From the cell containing the given text, extract its center point as (X, Y) coordinate. 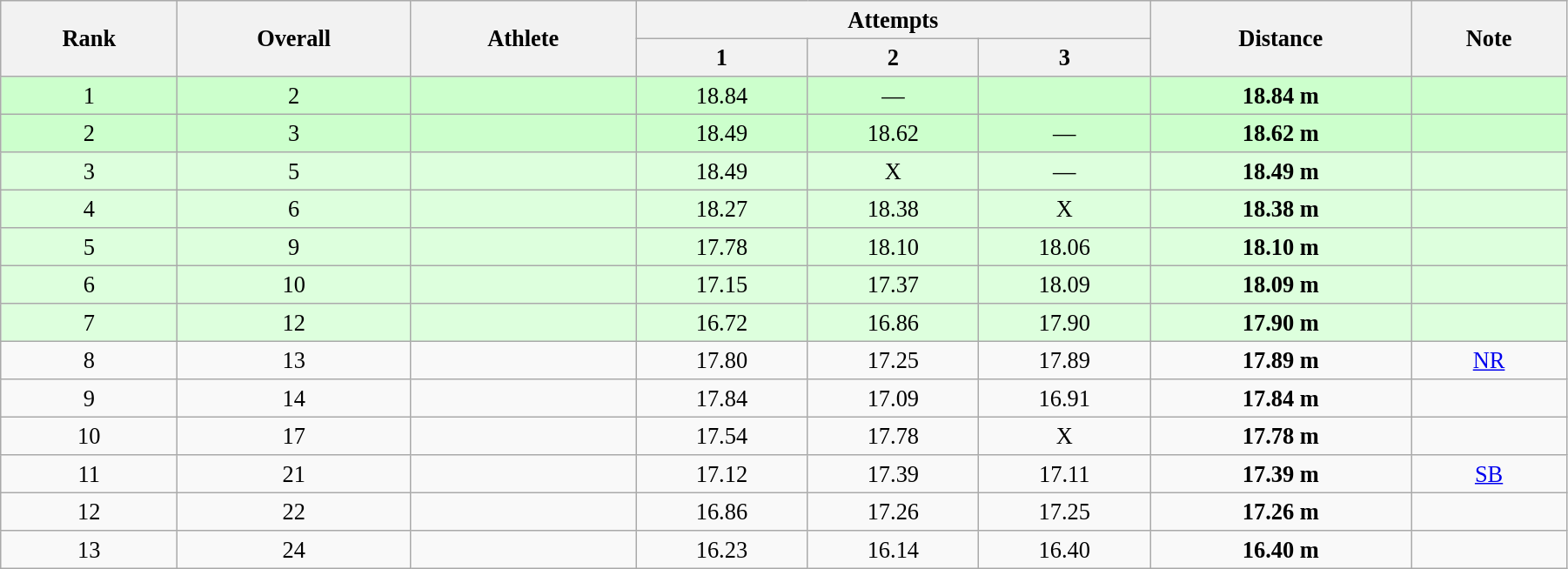
16.72 (722, 323)
17.26 (893, 512)
18.09 (1065, 284)
Distance (1281, 38)
Athlete (522, 38)
17.11 (1065, 474)
NR (1490, 360)
17.84 m (1281, 398)
17.39 m (1281, 474)
Overall (294, 38)
17.15 (722, 284)
17.80 (722, 360)
Attempts (893, 19)
18.10 m (1281, 247)
18.62 m (1281, 133)
17.89 (1065, 360)
17.26 m (1281, 512)
Rank (89, 38)
4 (89, 209)
16.91 (1065, 398)
18.09 m (1281, 284)
14 (294, 398)
18.06 (1065, 247)
SB (1490, 474)
18.84 (722, 95)
17 (294, 436)
17.90 m (1281, 323)
18.49 m (1281, 171)
16.14 (893, 550)
18.84 m (1281, 95)
Note (1490, 38)
17.12 (722, 474)
17.37 (893, 284)
17.90 (1065, 323)
11 (89, 474)
24 (294, 550)
18.10 (893, 247)
17.39 (893, 474)
17.09 (893, 398)
7 (89, 323)
16.40 (1065, 550)
17.78 m (1281, 436)
18.38 (893, 209)
18.62 (893, 133)
16.23 (722, 550)
21 (294, 474)
22 (294, 512)
17.54 (722, 436)
16.40 m (1281, 550)
18.38 m (1281, 209)
17.89 m (1281, 360)
18.27 (722, 209)
17.84 (722, 398)
8 (89, 360)
